Capture the cell that displays the provided text and extract its [X, Y] central coordinate. 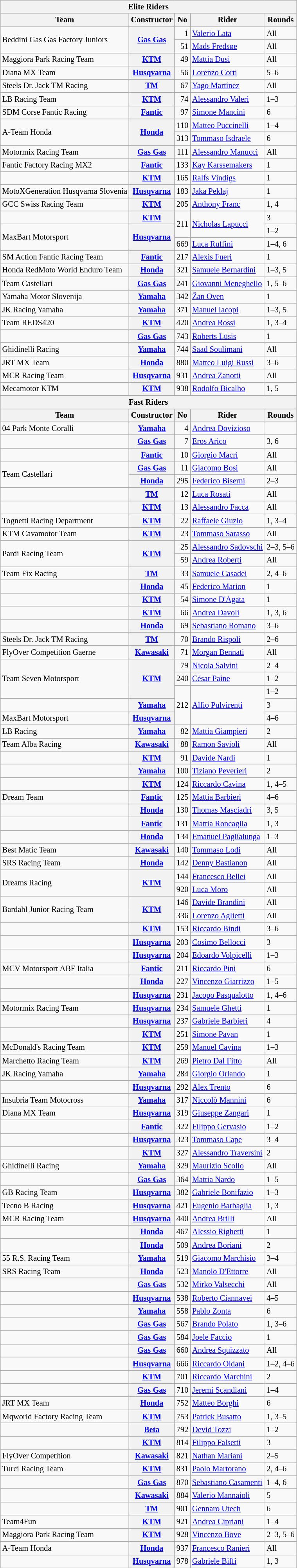
Team Fix Racing [65, 573]
Andrea Dovizioso [227, 428]
Giorgio Macrì [227, 455]
1, 3–5 [280, 1417]
327 [182, 1153]
Team Seven Motorsport [65, 679]
MCV Motorsport ABF Italia [65, 968]
Mqworld Factory Racing Team [65, 1417]
Sebastiano Casamenti [227, 1482]
Tommaso Lodi [227, 850]
Giuseppe Zangari [227, 1113]
Samuele Bernardini [227, 270]
323 [182, 1140]
Manolo D'Ettorre [227, 1271]
Joele Faccio [227, 1337]
66 [182, 613]
Alessandro Manucci [227, 152]
Yamaha Motor Slovenija [65, 297]
440 [182, 1219]
Alessandro Facca [227, 507]
Manuel Cavina [227, 1047]
666 [182, 1364]
183 [182, 191]
Cosimo Bellocci [227, 942]
584 [182, 1337]
Nicholas Lapucci [227, 224]
KTM Cavamotor Team [65, 534]
237 [182, 1021]
97 [182, 112]
142 [182, 863]
284 [182, 1074]
Pietro Dal Fitto [227, 1061]
921 [182, 1522]
Insubria Team Motocross [65, 1100]
Andrea Rossi [227, 323]
1, 5 [280, 389]
Sebastiano Romano [227, 626]
11 [182, 468]
Team Alba Racing [65, 744]
364 [182, 1179]
LB Racing Team [65, 99]
134 [182, 837]
Alessio Righetti [227, 1232]
Giacomo Bosi [227, 468]
Filippo Gervasio [227, 1126]
Ralfs Vindigs [227, 178]
Riccardo Bindi [227, 929]
937 [182, 1548]
251 [182, 1035]
Mecamotor KTM [65, 389]
701 [182, 1377]
Manuel Iacopi [227, 310]
153 [182, 929]
133 [182, 165]
1, 4–6 [280, 995]
342 [182, 297]
744 [182, 349]
Jaka Peklaj [227, 191]
Lorenzo Corti [227, 73]
Eugenio Barbaglia [227, 1206]
Marchetto Racing Team [65, 1061]
Yago Martínez [227, 86]
2–3 [280, 481]
Mads Fredsøe [227, 46]
259 [182, 1047]
Mattia Barbieri [227, 797]
870 [182, 1482]
Fantic Factory Racing MX2 [65, 165]
59 [182, 560]
82 [182, 731]
130 [182, 810]
Žan Oven [227, 297]
Paolo Martorano [227, 1469]
Mattia Giampieri [227, 731]
831 [182, 1469]
Valerio Mannaioli [227, 1496]
70 [182, 639]
Mattia Dusi [227, 59]
Eros Arico [227, 442]
523 [182, 1271]
Nicola Salvini [227, 665]
56 [182, 73]
1, 4–5 [280, 784]
319 [182, 1113]
938 [182, 389]
Gabriele Bonifazio [227, 1192]
Andrea Roberti [227, 560]
821 [182, 1456]
241 [182, 283]
920 [182, 889]
110 [182, 125]
Simone Mancini [227, 112]
Samuele Ghetti [227, 1008]
Federico Marion [227, 586]
3, 6 [280, 442]
212 [182, 705]
467 [182, 1232]
Filippo Falsetti [227, 1443]
Francesco Bellei [227, 876]
509 [182, 1245]
1, 3, 6 [280, 613]
91 [182, 758]
Dream Team [65, 797]
Andrea Brilli [227, 1219]
Pablo Zonta [227, 1311]
Matteo Borghi [227, 1403]
743 [182, 336]
Andrea Zanotti [227, 376]
532 [182, 1285]
Giacomo Marchisio [227, 1258]
Ramon Savioli [227, 744]
217 [182, 257]
1–2, 4–6 [280, 1364]
7 [182, 442]
Simone Pavan [227, 1035]
Vincenzo Giarrizzo [227, 982]
1, 5–6 [280, 283]
Elite Riders [149, 7]
13 [182, 507]
67 [182, 86]
Tommaso Sarasso [227, 534]
978 [182, 1561]
321 [182, 270]
234 [182, 1008]
Bardahl Junior Racing Team [65, 909]
Beta [152, 1429]
Luca Moro [227, 889]
Andrea Squizzato [227, 1350]
5 [280, 1496]
Federico Biserni [227, 481]
Jeremi Scandiani [227, 1390]
Rodolfo Bicalho [227, 389]
12 [182, 494]
Nathan Mariani [227, 1456]
Gennaro Utech [227, 1509]
336 [182, 916]
Andrea Cipriani [227, 1522]
Emanuel Paglialunga [227, 837]
165 [182, 178]
Matteo Puccinelli [227, 125]
317 [182, 1100]
140 [182, 850]
Niccolò Mannini [227, 1100]
Mirko Valsecchi [227, 1285]
51 [182, 46]
88 [182, 744]
382 [182, 1192]
Thomas Masciadri [227, 810]
69 [182, 626]
884 [182, 1496]
Mattia Nardo [227, 1179]
131 [182, 824]
Fast Riders [149, 402]
54 [182, 600]
Tommaso Isdraele [227, 139]
Anthony Franc [227, 204]
421 [182, 1206]
Simone D'Agata [227, 600]
Luca Rosati [227, 494]
Alessandro Traversini [227, 1153]
Gabriele Barbieri [227, 1021]
Pardi Racing Team [65, 553]
931 [182, 376]
Beddini Gas Gas Factory Juniors [65, 40]
710 [182, 1390]
Mattia Roncaglia [227, 824]
1, 4 [280, 204]
205 [182, 204]
Patrick Busatto [227, 1417]
Edoardo Volpicelli [227, 955]
GCC Swiss Racing Team [65, 204]
79 [182, 665]
49 [182, 59]
Team REDS420 [65, 323]
567 [182, 1324]
MotoXGeneration Husqvarna Slovenia [65, 191]
Roberts Lūsis [227, 336]
752 [182, 1403]
FlyOver Competition [65, 1456]
Andrea Boriani [227, 1245]
Giorgio Orlando [227, 1074]
Riccardo Marchini [227, 1377]
Saad Soulimani [227, 349]
71 [182, 652]
Kay Karssemakers [227, 165]
Alexis Fueri [227, 257]
Alex Trento [227, 1087]
22 [182, 521]
Gabriele Biffi [227, 1561]
669 [182, 244]
23 [182, 534]
Jacopo Pasqualotto [227, 995]
295 [182, 481]
2–6 [280, 639]
SDM Corse Fantic Racing [65, 112]
227 [182, 982]
519 [182, 1258]
10 [182, 455]
Luca Ruffini [227, 244]
Alessandro Sadovschi [227, 547]
McDonald's Racing Team [65, 1047]
Matteo Luigi Russi [227, 362]
Davide Brandini [227, 903]
753 [182, 1417]
203 [182, 942]
Tiziano Peverieri [227, 771]
Lorenzo Aglietti [227, 916]
Vincenzo Bove [227, 1535]
204 [182, 955]
901 [182, 1509]
25 [182, 547]
Valerio Lata [227, 33]
2–4 [280, 665]
Alessandro Valeri [227, 99]
55 R.S. Racing Team [65, 1258]
538 [182, 1298]
329 [182, 1166]
660 [182, 1350]
Alfio Pulvirenti [227, 705]
LB Racing [65, 731]
GB Racing Team [65, 1192]
Samuele Casadei [227, 573]
111 [182, 152]
125 [182, 797]
124 [182, 784]
313 [182, 139]
Roberto Ciannavei [227, 1298]
Riccardo Pini [227, 968]
Denny Bastianon [227, 863]
Riccardo Oldani [227, 1364]
880 [182, 362]
2–5 [280, 1456]
Brando Rispoli [227, 639]
3, 5 [280, 810]
814 [182, 1443]
792 [182, 1429]
371 [182, 310]
Honda RedMoto World Enduro Team [65, 270]
240 [182, 679]
231 [182, 995]
Giovanni Meneghello [227, 283]
420 [182, 323]
Best Matic Team [65, 850]
Tommaso Cape [227, 1140]
Tecno B Racing [65, 1206]
74 [182, 99]
Davide Nardi [227, 758]
Brando Polato [227, 1324]
Turci Racing Team [65, 1469]
04 Park Monte Coralli [65, 428]
Team4Fun [65, 1522]
1, 3–6 [280, 1324]
Raffaele Giuzio [227, 521]
FlyOver Competition Gaerne [65, 652]
45 [182, 586]
5–6 [280, 73]
Morgan Bennati [227, 652]
César Paine [227, 679]
Andrea Davoli [227, 613]
Tognetti Racing Department [65, 521]
292 [182, 1087]
Maurizio Scollo [227, 1166]
144 [182, 876]
Dreams Racing [65, 883]
Devid Tozzi [227, 1429]
146 [182, 903]
100 [182, 771]
558 [182, 1311]
Francesco Ranieri [227, 1548]
SM Action Fantic Racing Team [65, 257]
4–5 [280, 1298]
322 [182, 1126]
33 [182, 573]
269 [182, 1061]
Riccardo Cavina [227, 784]
928 [182, 1535]
